Extract the (X, Y) coordinate from the center of the cell holding the provided text.  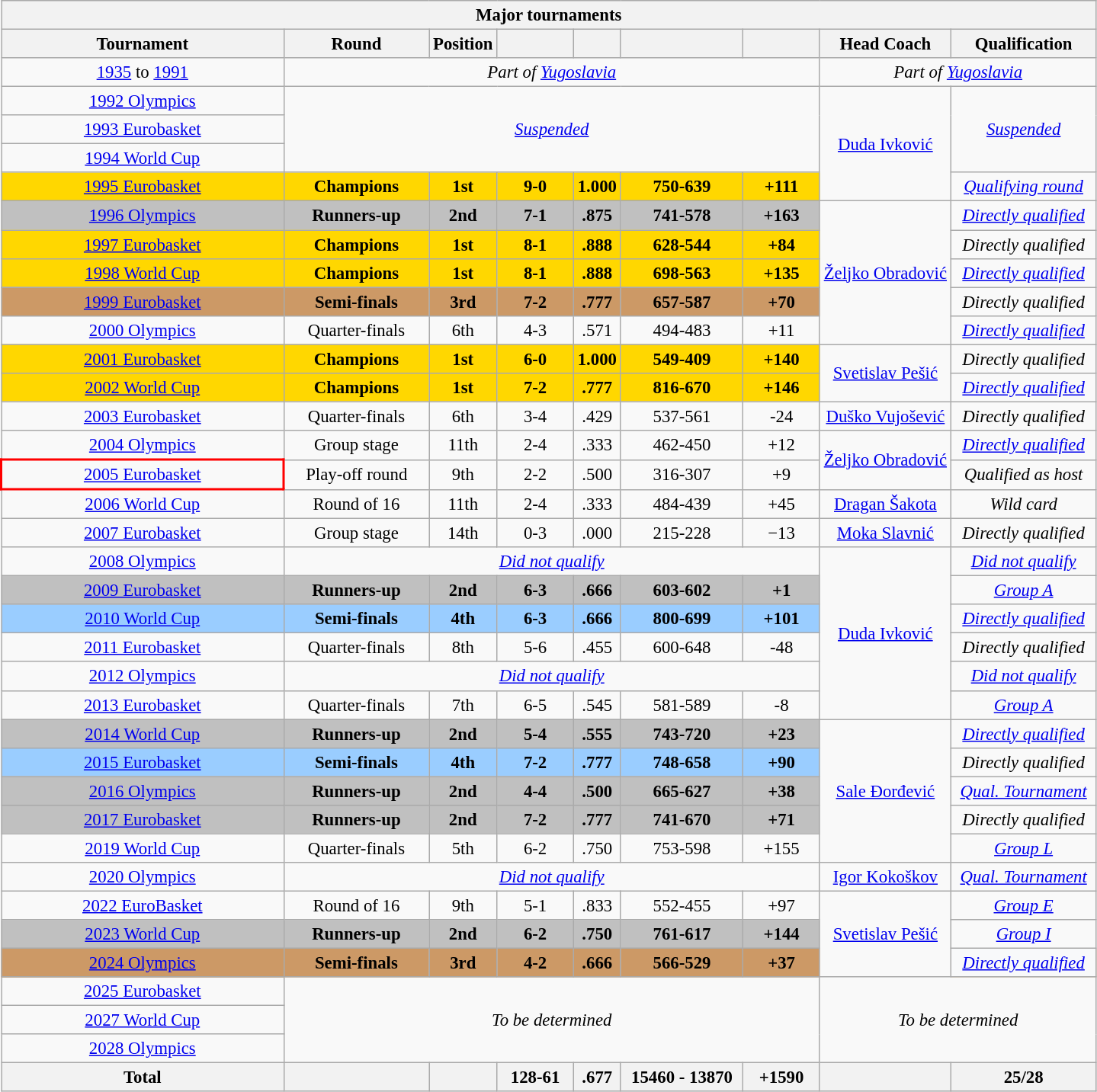
2027 World Cup (143, 1020)
−13 (782, 533)
2024 Olympics (143, 963)
7th (463, 705)
.875 (597, 216)
2023 World Cup (143, 934)
2002 World Cup (143, 388)
2015 Eurobasket (143, 762)
2017 Eurobasket (143, 820)
5-1 (535, 905)
2004 Olympics (143, 445)
2010 World Cup (143, 619)
Qualification (1023, 44)
+11 (782, 330)
Wild card (1023, 504)
Play-off round (357, 474)
+111 (782, 187)
1992 Olympics (143, 101)
2016 Olympics (143, 791)
5-4 (535, 734)
+97 (782, 905)
0-3 (535, 533)
Group L (1023, 848)
14th (463, 533)
9-0 (535, 187)
+163 (782, 216)
800-699 (682, 619)
2014 World Cup (143, 734)
2003 Eurobasket (143, 416)
+1 (782, 591)
2-2 (535, 474)
+101 (782, 619)
698-563 (682, 273)
8th (463, 648)
+90 (782, 762)
2022 EuroBasket (143, 905)
.455 (597, 648)
743-720 (682, 734)
Duško Vujošević (885, 416)
+71 (782, 820)
2025 Eurobasket (143, 991)
1994 World Cup (143, 159)
581-589 (682, 705)
484-439 (682, 504)
2007 Eurobasket (143, 533)
5th (463, 848)
+140 (782, 359)
.429 (597, 416)
6-0 (535, 359)
+146 (782, 388)
+45 (782, 504)
+12 (782, 445)
741-578 (682, 216)
566-529 (682, 963)
+70 (782, 302)
537-561 (682, 416)
.545 (597, 705)
-8 (782, 705)
3-4 (535, 416)
+84 (782, 245)
816-670 (682, 388)
4-3 (535, 330)
600-648 (682, 648)
2006 World Cup (143, 504)
2028 Olympics (143, 1049)
.833 (597, 905)
753-598 (682, 848)
2013 Eurobasket (143, 705)
Dragan Šakota (885, 504)
2020 Olympics (143, 877)
+1590 (782, 1078)
+23 (782, 734)
+37 (782, 963)
552-455 (682, 905)
2011 Eurobasket (143, 648)
7-1 (535, 216)
Sale Đorđević (885, 791)
1996 Olympics (143, 216)
549-409 (682, 359)
2009 Eurobasket (143, 591)
748-658 (682, 762)
741-670 (682, 820)
128-61 (535, 1078)
2019 World Cup (143, 848)
494-483 (682, 330)
+9 (782, 474)
1999 Eurobasket (143, 302)
1935 to 1991 (143, 72)
Total (143, 1078)
761-617 (682, 934)
628-544 (682, 245)
Qualified as host (1023, 474)
Qualifying round (1023, 187)
2000 Olympics (143, 330)
6-5 (535, 705)
Group E (1023, 905)
Major tournaments (549, 15)
Tournament (143, 44)
.677 (597, 1078)
665-627 (682, 791)
1993 Eurobasket (143, 130)
Moka Slavnić (885, 533)
215-228 (682, 533)
750-639 (682, 187)
316-307 (682, 474)
603-602 (682, 591)
1997 Eurobasket (143, 245)
2012 Olympics (143, 677)
2001 Eurobasket (143, 359)
.000 (597, 533)
5-6 (535, 648)
657-587 (682, 302)
Position (463, 44)
+38 (782, 791)
4-2 (535, 963)
Group I (1023, 934)
Igor Kokoškov (885, 877)
.571 (597, 330)
+155 (782, 848)
25/28 (1023, 1078)
2008 Olympics (143, 562)
2005 Eurobasket (143, 474)
+144 (782, 934)
4-4 (535, 791)
Head Coach (885, 44)
1998 World Cup (143, 273)
+135 (782, 273)
.555 (597, 734)
-48 (782, 648)
462-450 (682, 445)
-24 (782, 416)
15460 - 13870 (682, 1078)
Round (357, 44)
1995 Eurobasket (143, 187)
